For the text-containing cell, return its midpoint in [X, Y] coordinate format. 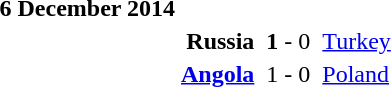
Russia [218, 41]
1 - 0 [288, 41]
